Determine the [X, Y] coordinate at the center of the cell enclosing the given text.  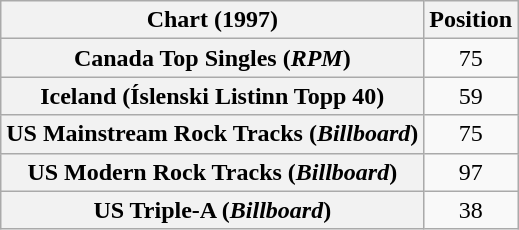
US Triple-A (Billboard) [212, 210]
US Mainstream Rock Tracks (Billboard) [212, 134]
97 [471, 172]
Iceland (Íslenski Listinn Topp 40) [212, 96]
59 [471, 96]
US Modern Rock Tracks (Billboard) [212, 172]
Chart (1997) [212, 20]
Position [471, 20]
38 [471, 210]
Canada Top Singles (RPM) [212, 58]
